Identify which cell holds the provided text, then report its (x, y) central coordinate. 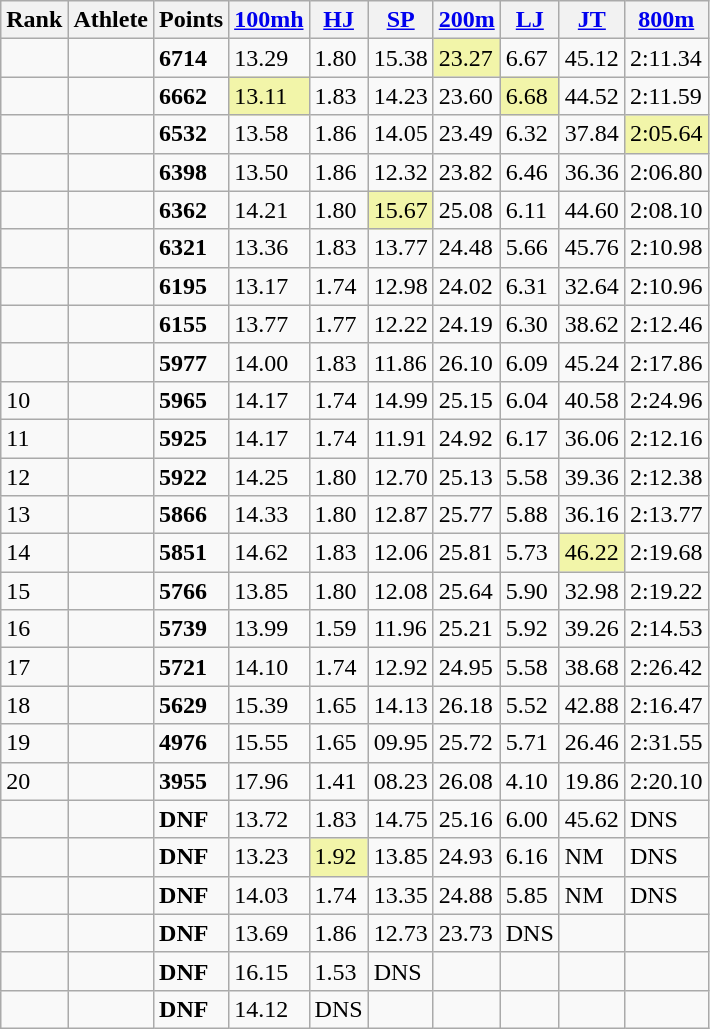
6.46 (530, 172)
26.18 (466, 705)
6.68 (530, 96)
25.16 (466, 819)
36.36 (592, 172)
14.00 (269, 362)
18 (34, 705)
40.58 (592, 400)
13.17 (269, 286)
32.98 (592, 591)
11.86 (400, 362)
800m (666, 20)
12.73 (400, 933)
5.71 (530, 743)
36.06 (592, 438)
23.49 (466, 134)
13.35 (400, 895)
24.93 (466, 857)
5922 (192, 477)
24.19 (466, 324)
6.00 (530, 819)
6.67 (530, 58)
12.92 (400, 667)
5.66 (530, 248)
5629 (192, 705)
14.13 (400, 705)
2:05.64 (666, 134)
24.48 (466, 248)
24.02 (466, 286)
13.23 (269, 857)
16 (34, 629)
6.17 (530, 438)
44.60 (592, 210)
16.15 (269, 971)
24.88 (466, 895)
6.11 (530, 210)
17 (34, 667)
2:16.47 (666, 705)
46.22 (592, 553)
19 (34, 743)
2:10.98 (666, 248)
6.31 (530, 286)
13 (34, 515)
13.11 (269, 96)
2:11.59 (666, 96)
6321 (192, 248)
5.52 (530, 705)
14.99 (400, 400)
5866 (192, 515)
5.73 (530, 553)
23.27 (466, 58)
14.03 (269, 895)
5965 (192, 400)
20 (34, 781)
5.88 (530, 515)
4976 (192, 743)
25.81 (466, 553)
12.70 (400, 477)
2:12.38 (666, 477)
3955 (192, 781)
6714 (192, 58)
14.05 (400, 134)
100mh (269, 20)
14.12 (269, 1009)
25.08 (466, 210)
42.88 (592, 705)
HJ (338, 20)
19.86 (592, 781)
13.29 (269, 58)
12.98 (400, 286)
15.55 (269, 743)
10 (34, 400)
15.39 (269, 705)
13.72 (269, 819)
14.25 (269, 477)
23.73 (466, 933)
2:26.42 (666, 667)
12.32 (400, 172)
2:24.96 (666, 400)
200m (466, 20)
14.62 (269, 553)
6532 (192, 134)
1.77 (338, 324)
2:20.10 (666, 781)
14.10 (269, 667)
14.33 (269, 515)
13.69 (269, 933)
24.92 (466, 438)
11.91 (400, 438)
5739 (192, 629)
2:13.77 (666, 515)
25.77 (466, 515)
5851 (192, 553)
36.16 (592, 515)
1.92 (338, 857)
5977 (192, 362)
4.10 (530, 781)
6.09 (530, 362)
6.32 (530, 134)
39.36 (592, 477)
12 (34, 477)
24.95 (466, 667)
14.23 (400, 96)
SP (400, 20)
6362 (192, 210)
23.60 (466, 96)
25.64 (466, 591)
1.41 (338, 781)
6195 (192, 286)
2:12.16 (666, 438)
25.15 (466, 400)
15.38 (400, 58)
39.26 (592, 629)
2:06.80 (666, 172)
11 (34, 438)
09.95 (400, 743)
LJ (530, 20)
6.04 (530, 400)
26.46 (592, 743)
26.08 (466, 781)
6.30 (530, 324)
13.99 (269, 629)
2:11.34 (666, 58)
JT (592, 20)
2:14.53 (666, 629)
38.62 (592, 324)
Points (192, 20)
2:10.96 (666, 286)
5766 (192, 591)
15.67 (400, 210)
26.10 (466, 362)
5.85 (530, 895)
6155 (192, 324)
5.90 (530, 591)
2:19.22 (666, 591)
15 (34, 591)
45.12 (592, 58)
14.75 (400, 819)
12.08 (400, 591)
45.24 (592, 362)
12.22 (400, 324)
13.36 (269, 248)
5925 (192, 438)
13.58 (269, 134)
1.53 (338, 971)
5721 (192, 667)
11.96 (400, 629)
45.76 (592, 248)
25.13 (466, 477)
38.68 (592, 667)
1.59 (338, 629)
12.87 (400, 515)
14.21 (269, 210)
6398 (192, 172)
Rank (34, 20)
32.64 (592, 286)
17.96 (269, 781)
2:19.68 (666, 553)
2:31.55 (666, 743)
08.23 (400, 781)
13.50 (269, 172)
2:17.86 (666, 362)
12.06 (400, 553)
25.72 (466, 743)
45.62 (592, 819)
6662 (192, 96)
14 (34, 553)
44.52 (592, 96)
5.92 (530, 629)
25.21 (466, 629)
2:08.10 (666, 210)
2:12.46 (666, 324)
23.82 (466, 172)
6.16 (530, 857)
Athlete (111, 20)
37.84 (592, 134)
